Search for the cell housing the specified text and yield its (X, Y) center coordinate. 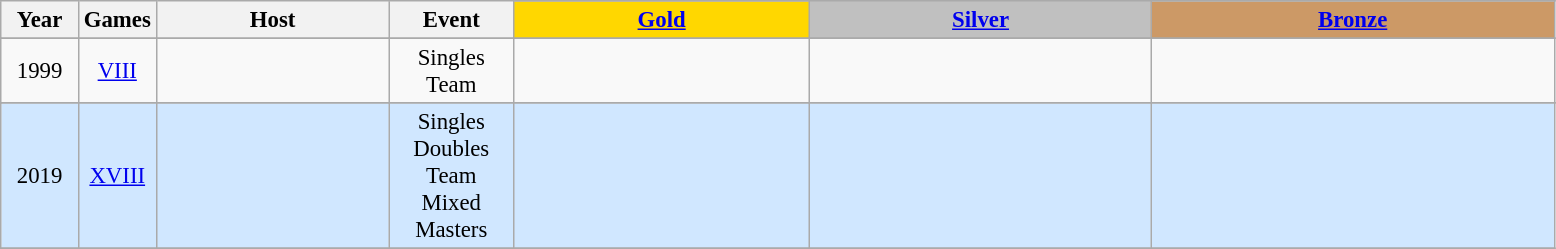
XVIII (117, 176)
Singles Doubles Team Mixed Masters (451, 176)
Event (451, 20)
Year (40, 20)
Silver (980, 20)
Bronze (1352, 20)
1999 (40, 72)
VIII (117, 72)
Host (272, 20)
Gold (662, 20)
Games (117, 20)
Singles Team (451, 72)
2019 (40, 176)
